Pinpoint the cell where the given text exists, returning its (x, y) midpoint coordinate. 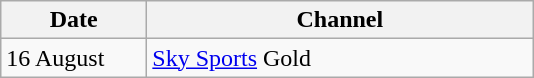
16 August (74, 58)
Date (74, 20)
Channel (340, 20)
Sky Sports Gold (340, 58)
